For the text-containing cell, return its midpoint in (x, y) coordinate format. 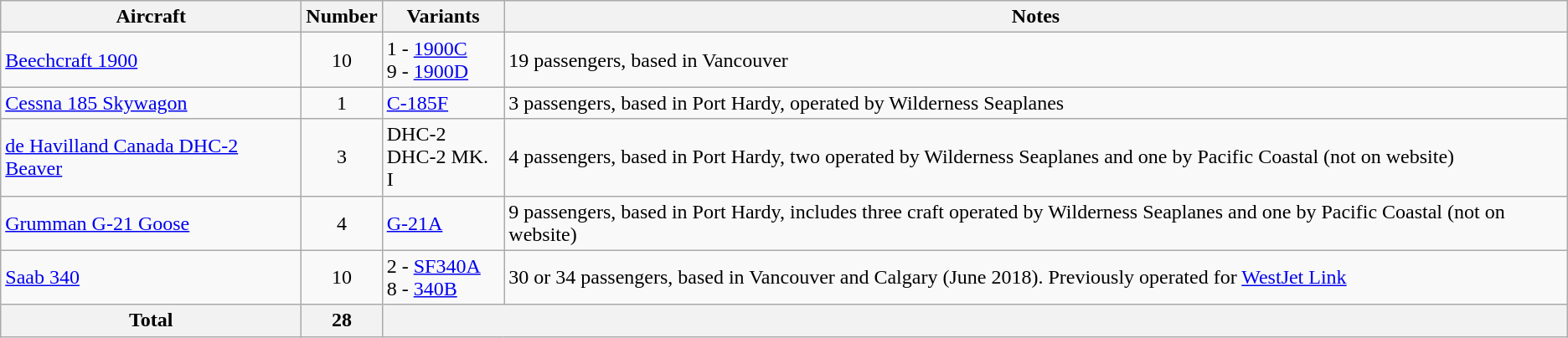
30 or 34 passengers, based in Vancouver and Calgary (June 2018). Previously operated for WestJet Link (1035, 278)
G-21A (443, 223)
de Havilland Canada DHC-2 Beaver (151, 157)
Total (151, 320)
Number (342, 17)
3 (342, 157)
2 - SF340A8 - 340B (443, 278)
Saab 340 (151, 278)
28 (342, 320)
3 passengers, based in Port Hardy, operated by Wilderness Seaplanes (1035, 103)
Aircraft (151, 17)
9 passengers, based in Port Hardy, includes three craft operated by Wilderness Seaplanes and one by Pacific Coastal (not on website) (1035, 223)
1 - 1900C9 - 1900D (443, 60)
4 passengers, based in Port Hardy, two operated by Wilderness Seaplanes and one by Pacific Coastal (not on website) (1035, 157)
Beechcraft 1900 (151, 60)
19 passengers, based in Vancouver (1035, 60)
1 (342, 103)
4 (342, 223)
Grumman G-21 Goose (151, 223)
Variants (443, 17)
Cessna 185 Skywagon (151, 103)
C-185F (443, 103)
DHC-2DHC-2 MK. I (443, 157)
Notes (1035, 17)
